Search for the cell housing the specified text and yield its [X, Y] center coordinate. 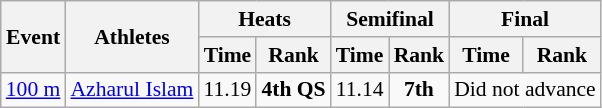
11.14 [360, 90]
Semifinal [390, 19]
Did not advance [525, 90]
Athletes [132, 36]
Final [525, 19]
11.19 [227, 90]
Heats [264, 19]
4th QS [293, 90]
Azharul Islam [132, 90]
Event [34, 36]
7th [420, 90]
100 m [34, 90]
